Identify which cell holds the provided text, then report its (X, Y) central coordinate. 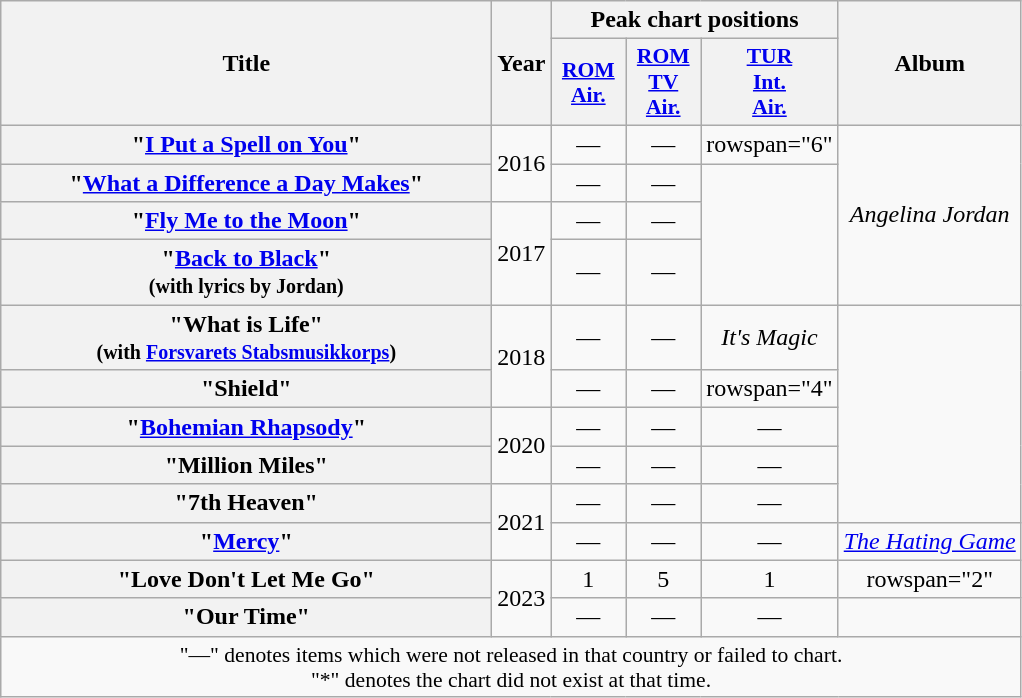
"Our Time" (246, 617)
2023 (522, 598)
Angelina Jordan (930, 214)
"Million Miles" (246, 465)
2020 (522, 446)
"What a Difference a Day Makes" (246, 183)
2017 (522, 254)
"Mercy" (246, 541)
"Love Don't Let Me Go" (246, 579)
Album (930, 64)
5 (664, 579)
Title (246, 64)
The Hating Game (930, 541)
ROMTVAir. (664, 82)
Peak chart positions (694, 20)
"7th Heaven" (246, 503)
rowspan="2" (930, 579)
2016 (522, 163)
Year (522, 64)
rowspan="4" (770, 389)
"I Put a Spell on You" (246, 144)
2018 (522, 356)
TURInt.Air. (770, 82)
"Back to Black"(with lyrics by Jordan) (246, 272)
"Shield" (246, 389)
It's Magic (770, 338)
"Bohemian Rhapsody" (246, 427)
2021 (522, 522)
"What is Life"(with Forsvarets Stabsmusikkorps) (246, 338)
rowspan="6" (770, 144)
"—" denotes items which were not released in that country or failed to chart."*" denotes the chart did not exist at that time. (512, 666)
ROMAir. (588, 82)
"Fly Me to the Moon" (246, 221)
